Detect which cell encompasses the target text, then output its [X, Y] center coordinate. 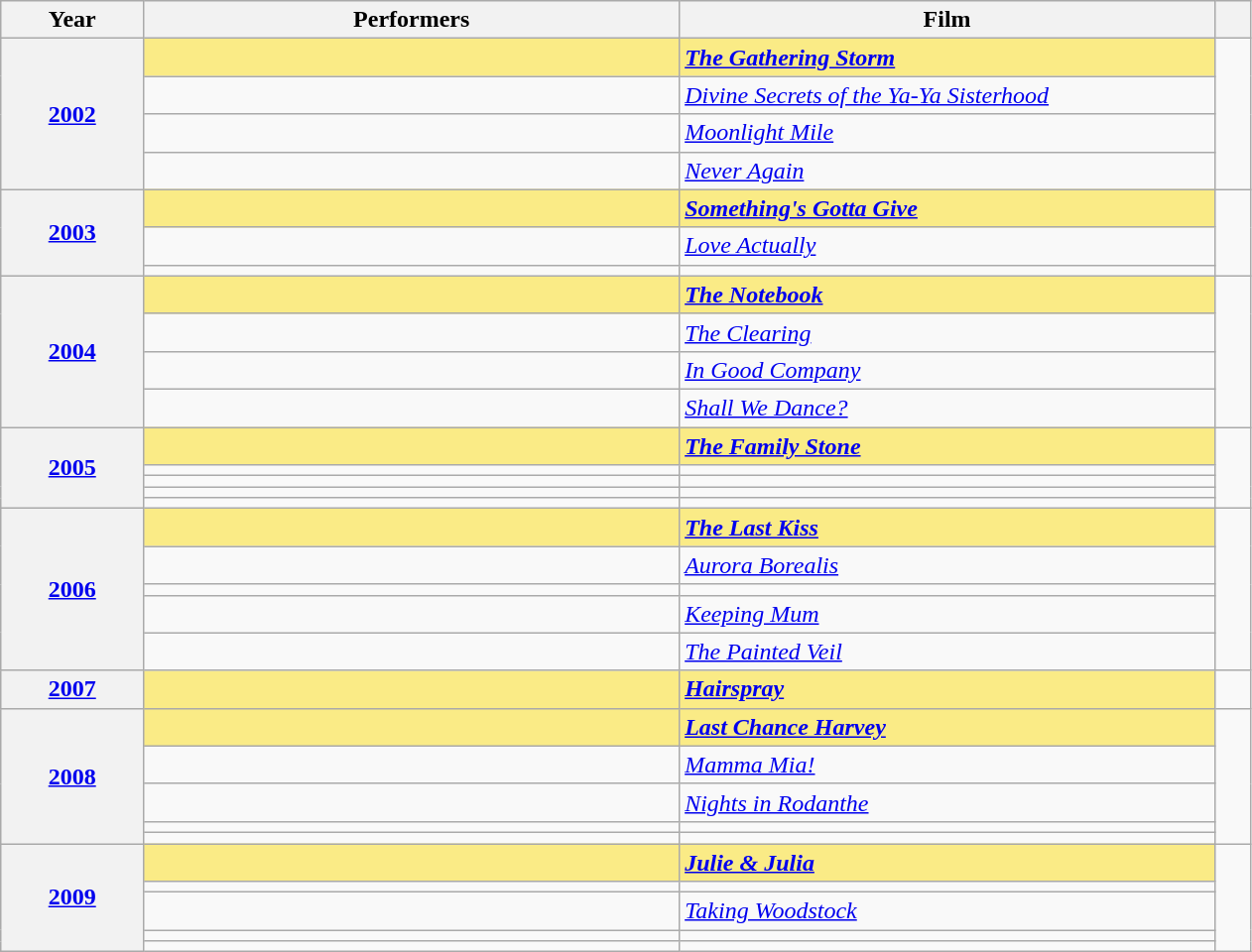
Love Actually [947, 246]
The Gathering Storm [947, 58]
2007 [72, 689]
2006 [72, 589]
Mamma Mia! [947, 765]
Performers [412, 20]
Aurora Borealis [947, 565]
Hairspray [947, 689]
Divine Secrets of the Ya-Ya Sisterhood [947, 95]
Year [72, 20]
2008 [72, 775]
The Family Stone [947, 445]
2003 [72, 232]
Taking Woodstock [947, 911]
The Clearing [947, 332]
Julie & Julia [947, 862]
Moonlight Mile [947, 133]
Film [947, 20]
The Notebook [947, 295]
2009 [72, 896]
Never Again [947, 171]
The Last Kiss [947, 528]
Something's Gotta Give [947, 208]
2005 [72, 467]
In Good Company [947, 370]
Last Chance Harvey [947, 727]
Keeping Mum [947, 614]
2004 [72, 351]
2002 [72, 114]
Shall We Dance? [947, 408]
The Painted Veil [947, 652]
Nights in Rodanthe [947, 802]
